From the cell containing the given text, extract its center point as [x, y] coordinate. 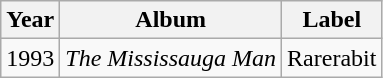
Rarerabit [332, 58]
Label [332, 20]
The Mississauga Man [171, 58]
Year [30, 20]
1993 [30, 58]
Album [171, 20]
